Identify which cell holds the provided text, then report its [X, Y] central coordinate. 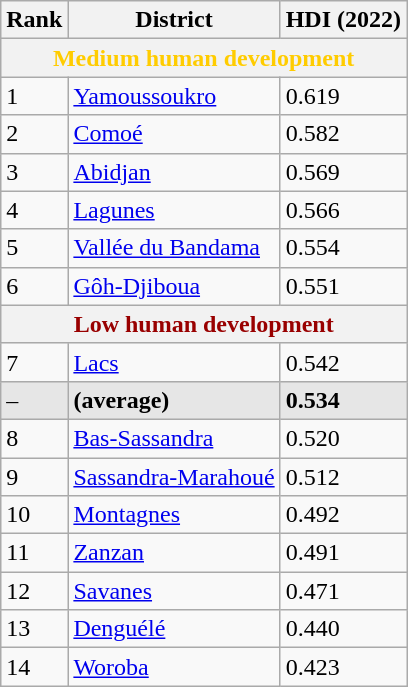
12 [34, 591]
4 [34, 210]
1 [34, 96]
Bas-Sassandra [174, 438]
0.492 [343, 515]
Savanes [174, 591]
0.551 [343, 286]
– [34, 400]
9 [34, 477]
Denguélé [174, 629]
Lacs [174, 362]
Low human development [204, 324]
HDI (2022) [343, 20]
8 [34, 438]
(average) [174, 400]
Gôh-Djiboua [174, 286]
6 [34, 286]
Abidjan [174, 172]
Comoé [174, 134]
5 [34, 248]
11 [34, 553]
0.471 [343, 591]
Yamoussoukro [174, 96]
7 [34, 362]
Rank [34, 20]
10 [34, 515]
0.512 [343, 477]
Lagunes [174, 210]
13 [34, 629]
0.423 [343, 667]
0.554 [343, 248]
0.440 [343, 629]
Montagnes [174, 515]
Vallée du Bandama [174, 248]
District [174, 20]
0.520 [343, 438]
3 [34, 172]
Woroba [174, 667]
0.534 [343, 400]
0.491 [343, 553]
Sassandra-Marahoué [174, 477]
0.566 [343, 210]
0.619 [343, 96]
14 [34, 667]
0.542 [343, 362]
Medium human development [204, 58]
0.582 [343, 134]
0.569 [343, 172]
2 [34, 134]
Zanzan [174, 553]
